Return the (X, Y) coordinate for the center point of the cell that contains the specified text.  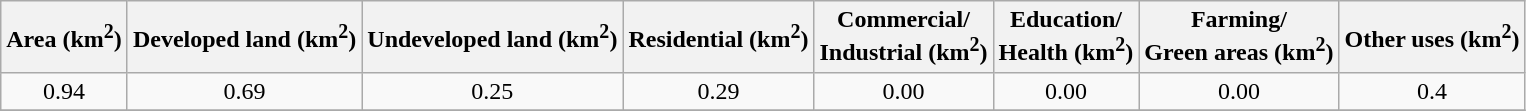
Education/ Health (km2) (1066, 37)
0.29 (718, 91)
Commercial/ Industrial (km2) (904, 37)
0.4 (1432, 91)
0.94 (64, 91)
0.25 (492, 91)
0.69 (244, 91)
Area (km2) (64, 37)
Developed land (km2) (244, 37)
Residential (km2) (718, 37)
Other uses (km2) (1432, 37)
Farming/ Green areas (km2) (1239, 37)
Undeveloped land (km2) (492, 37)
